Determine the [x, y] coordinate at the center of the cell enclosing the given text.  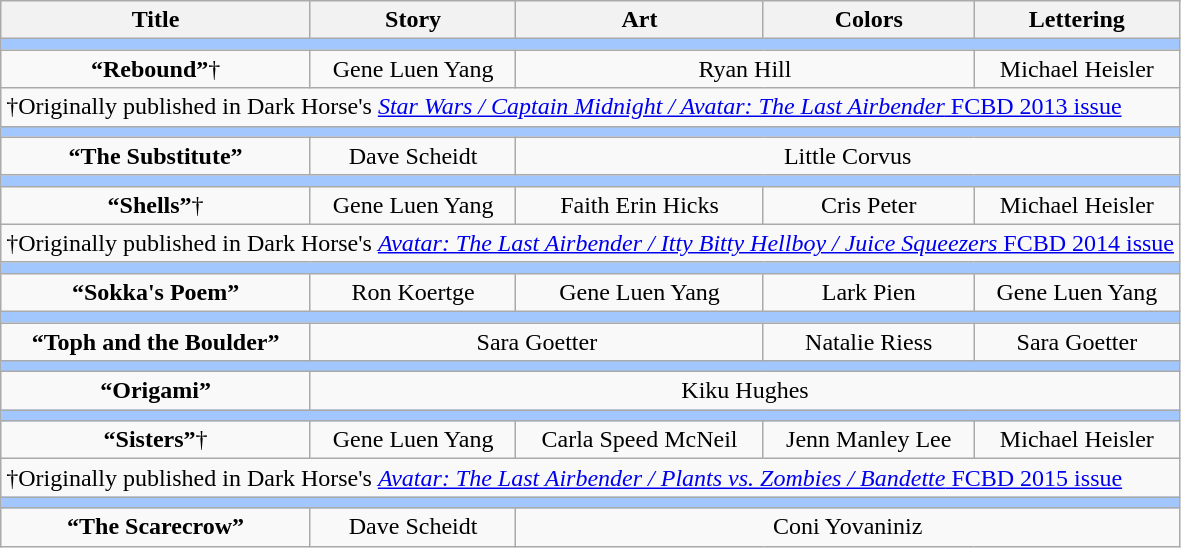
“Shells”† [156, 205]
Colors [868, 20]
“The Scarecrow” [156, 527]
Kiku Hughes [744, 391]
Ron Koertge [412, 292]
“Sisters”† [156, 440]
†Originally published in Dark Horse's Avatar: The Last Airbender / Plants vs. Zombies / Bandette FCBD 2015 issue [590, 478]
Title [156, 20]
“Toph and the Boulder” [156, 341]
†Originally published in Dark Horse's Avatar: The Last Airbender / Itty Bitty Hellboy / Juice Squeezers FCBD 2014 issue [590, 243]
Art [640, 20]
†Originally published in Dark Horse's Star Wars / Captain Midnight / Avatar: The Last Airbender FCBD 2013 issue [590, 107]
Lettering [1076, 20]
Cris Peter [868, 205]
Carla Speed McNeil [640, 440]
Faith Erin Hicks [640, 205]
Natalie Riess [868, 341]
Little Corvus [848, 156]
Story [412, 20]
“The Substitute” [156, 156]
Lark Pien [868, 292]
“Sokka's Poem” [156, 292]
“Origami” [156, 391]
Coni Yovaniniz [848, 527]
“Rebound”† [156, 69]
Ryan Hill [745, 69]
Jenn Manley Lee [868, 440]
